Provide the [X, Y] coordinate of the cell's center where the given text is located.  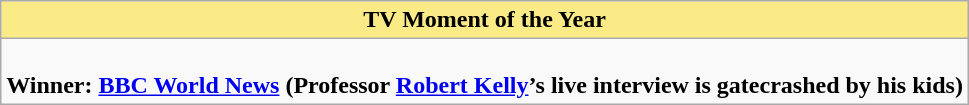
TV Moment of the Year [485, 20]
Winner: BBC World News (Professor Robert Kelly’s live interview is gatecrashed by his kids) [485, 72]
